Return [X, Y] of the center of cell containing provided text 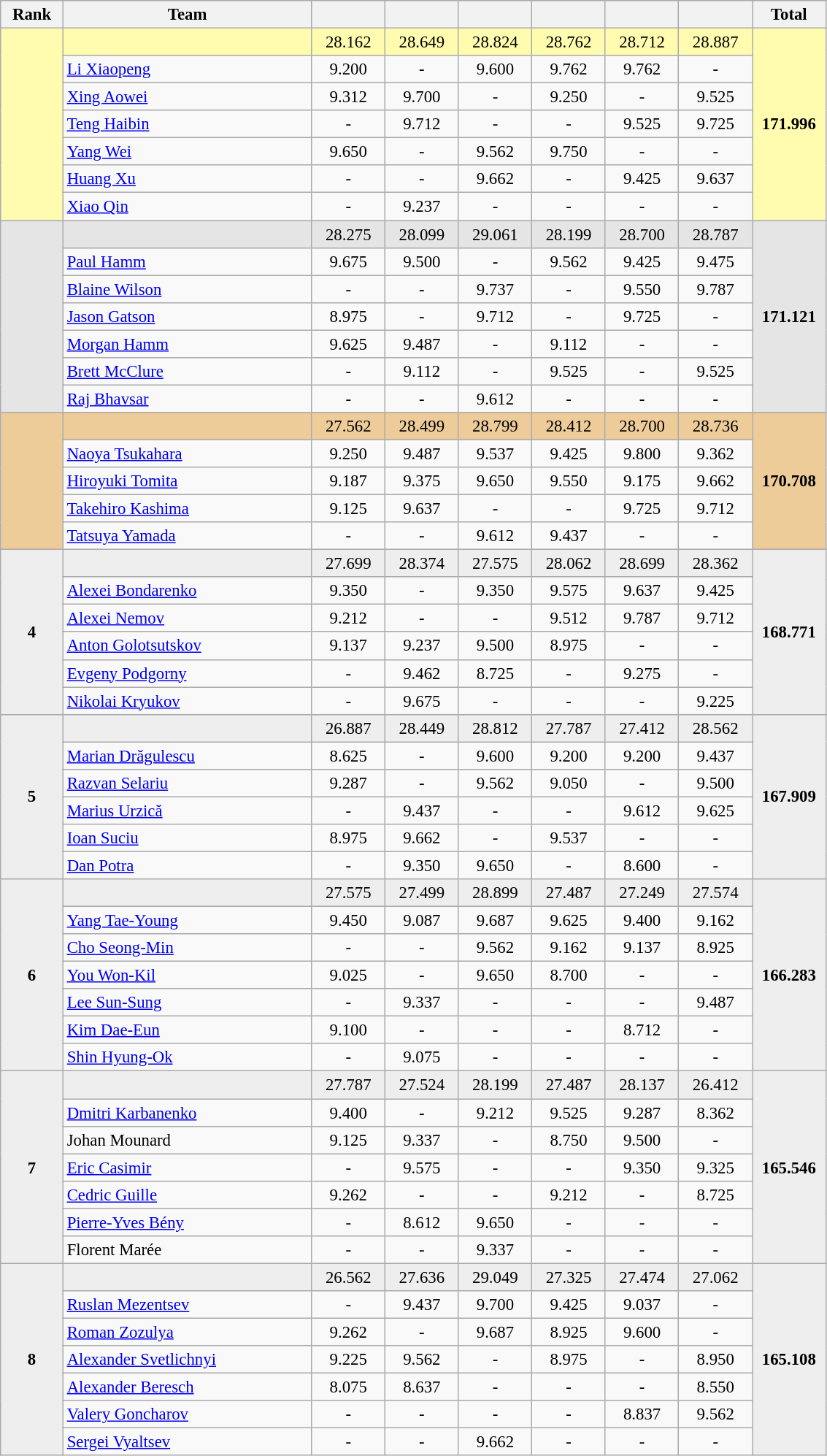
9.737 [495, 289]
28.162 [349, 42]
Nikolai Kryukov [187, 701]
27.412 [642, 728]
167.909 [788, 797]
Evgeny Podgorny [187, 673]
Huang Xu [187, 179]
Alexander Beresch [187, 1387]
8.637 [422, 1387]
9.187 [349, 481]
27.062 [715, 1277]
Alexei Nemov [187, 618]
28.137 [642, 1085]
Alexander Svetlichnyi [187, 1360]
28.899 [495, 893]
Li Xiaopeng [187, 69]
9.750 [569, 152]
Blaine Wilson [187, 289]
9.087 [422, 921]
8.837 [642, 1414]
Paul Hamm [187, 261]
8.750 [569, 1140]
Valery Goncharov [187, 1414]
Cedric Guille [187, 1195]
Teng Haibin [187, 124]
9.462 [422, 673]
Xiao Qin [187, 207]
7 [32, 1167]
28.412 [569, 426]
27.699 [349, 564]
9.075 [422, 1058]
171.996 [788, 124]
Marius Urzică [187, 811]
28.449 [422, 728]
28.562 [715, 728]
166.283 [788, 976]
9.512 [569, 618]
165.546 [788, 1167]
28.824 [495, 42]
8.075 [349, 1387]
28.887 [715, 42]
8.700 [569, 976]
27.524 [422, 1085]
9.475 [715, 261]
28.062 [569, 564]
Morgan Hamm [187, 344]
8.712 [642, 1030]
Takehiro Kashima [187, 509]
Florent Marée [187, 1250]
168.771 [788, 632]
8.362 [715, 1113]
29.061 [495, 234]
28.812 [495, 728]
28.649 [422, 42]
Eric Casimir [187, 1168]
5 [32, 797]
26.562 [349, 1277]
171.121 [788, 317]
4 [32, 632]
28.499 [422, 426]
Sergei Vyaltsev [187, 1442]
8.612 [422, 1222]
Ioan Suciu [187, 838]
6 [32, 976]
Yang Wei [187, 152]
27.325 [569, 1277]
Ruslan Mezentsev [187, 1305]
29.049 [495, 1277]
8.950 [715, 1360]
Naoya Tsukahara [187, 453]
Anton Golotsutskov [187, 646]
9.100 [349, 1030]
9.050 [569, 783]
28.275 [349, 234]
Johan Mounard [187, 1140]
Razvan Selariu [187, 783]
Dmitri Karbanenko [187, 1113]
9.312 [349, 97]
27.499 [422, 893]
165.108 [788, 1360]
Kim Dae-Eun [187, 1030]
Dan Potra [187, 865]
8.625 [349, 756]
28.099 [422, 234]
9.037 [642, 1305]
Jason Gatson [187, 316]
26.887 [349, 728]
Shin Hyung-Ok [187, 1058]
27.474 [642, 1277]
Xing Aowei [187, 97]
Marian Drăgulescu [187, 756]
9.025 [349, 976]
28.712 [642, 42]
27.574 [715, 893]
Cho Seong-Min [187, 948]
Total [788, 15]
27.636 [422, 1277]
Yang Tae-Young [187, 921]
28.699 [642, 564]
9.375 [422, 481]
Brett McClure [187, 372]
28.374 [422, 564]
Raj Bhavsar [187, 399]
28.799 [495, 426]
9.175 [642, 481]
28.787 [715, 234]
Hiroyuki Tomita [187, 481]
Lee Sun-Sung [187, 1003]
9.325 [715, 1168]
Alexei Bondarenko [187, 591]
8.550 [715, 1387]
9.362 [715, 453]
27.562 [349, 426]
8 [32, 1360]
26.412 [715, 1085]
You Won-Kil [187, 976]
Roman Zozulya [187, 1332]
27.249 [642, 893]
170.708 [788, 481]
9.450 [349, 921]
9.275 [642, 673]
Pierre-Yves Bény [187, 1222]
Tatsuya Yamada [187, 536]
9.800 [642, 453]
28.762 [569, 42]
Rank [32, 15]
8.600 [642, 865]
28.736 [715, 426]
28.362 [715, 564]
Team [187, 15]
